Search for the cell housing the specified text and yield its [X, Y] center coordinate. 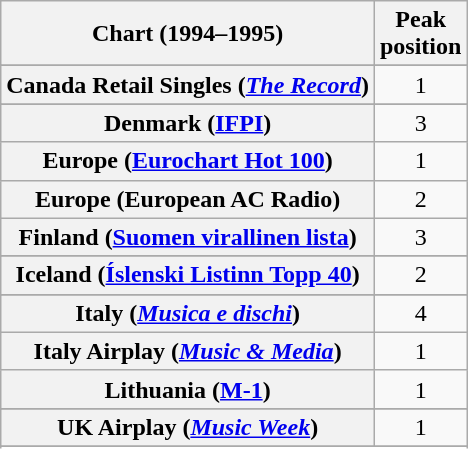
Lithuania (M-1) [188, 389]
Chart (1994–1995) [188, 34]
Italy Airplay (Music & Media) [188, 351]
UK Airplay (Music Week) [188, 427]
Iceland (Íslenski Listinn Topp 40) [188, 275]
Europe (European AC Radio) [188, 199]
4 [420, 313]
Europe (Eurochart Hot 100) [188, 161]
Denmark (IFPI) [188, 123]
Italy (Musica e dischi) [188, 313]
Finland (Suomen virallinen lista) [188, 237]
Peakposition [420, 34]
Canada Retail Singles (The Record) [188, 85]
